Capture the cell that displays the provided text and extract its (x, y) central coordinate. 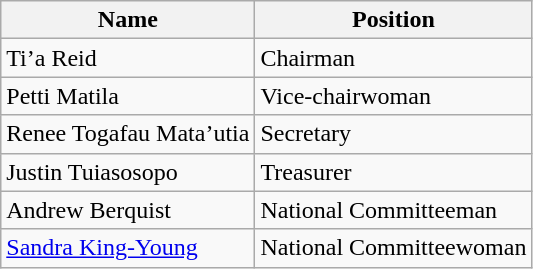
Ti’a Reid (128, 58)
National Committeewoman (394, 248)
Andrew Berquist (128, 210)
Position (394, 20)
Sandra King-Young (128, 248)
Secretary (394, 134)
Renee Togafau Mata’utia (128, 134)
Petti Matila (128, 96)
Vice-chairwoman (394, 96)
Name (128, 20)
Chairman (394, 58)
National Committeeman (394, 210)
Treasurer (394, 172)
Justin Tuiasosopo (128, 172)
